Output the [X, Y] coordinate of the center of the cell containing the given text.  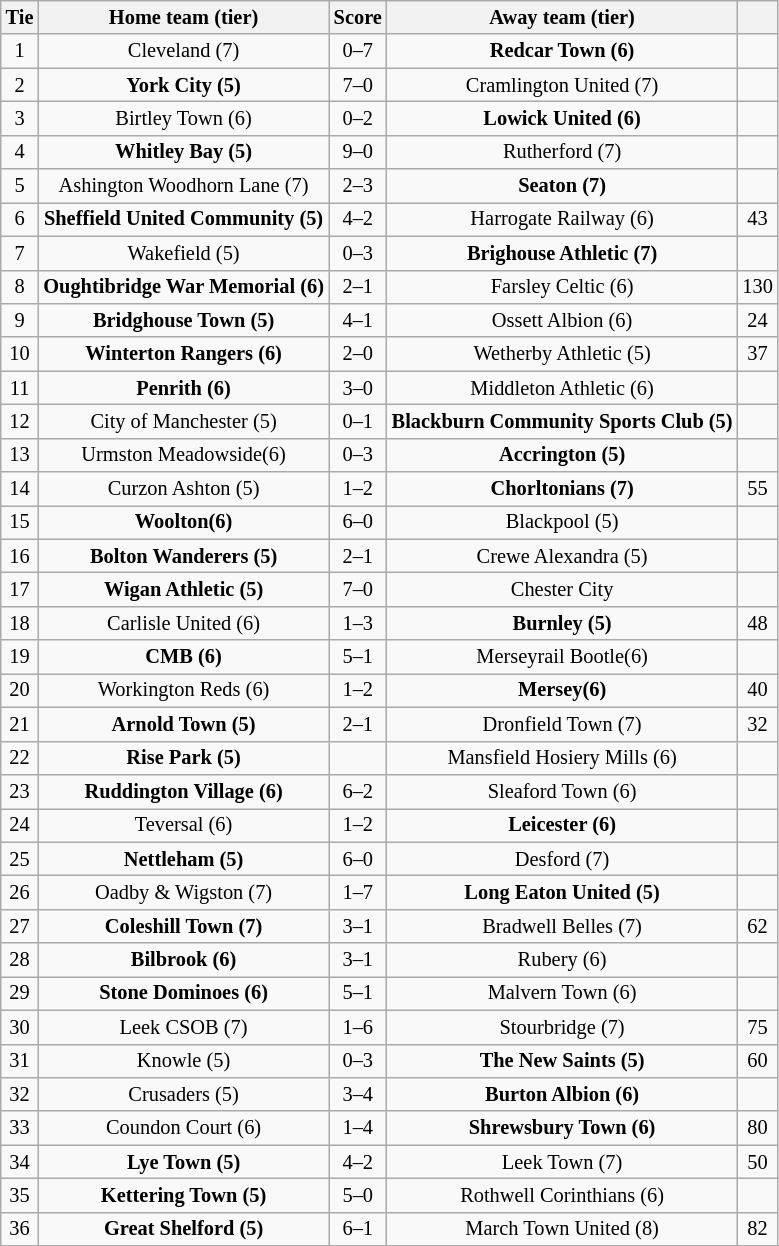
Oughtibridge War Memorial (6) [183, 287]
CMB (6) [183, 657]
Shrewsbury Town (6) [562, 1128]
34 [20, 1162]
9–0 [358, 152]
6–2 [358, 791]
Bilbrook (6) [183, 960]
Bradwell Belles (7) [562, 926]
Redcar Town (6) [562, 51]
Chester City [562, 589]
Desford (7) [562, 859]
40 [757, 690]
Tie [20, 17]
Kettering Town (5) [183, 1195]
Stone Dominoes (6) [183, 993]
Knowle (5) [183, 1061]
82 [757, 1229]
Mersey(6) [562, 690]
Urmston Meadowside(6) [183, 455]
5–0 [358, 1195]
Penrith (6) [183, 388]
Middleton Athletic (6) [562, 388]
City of Manchester (5) [183, 421]
62 [757, 926]
Crewe Alexandra (5) [562, 556]
Wakefield (5) [183, 253]
March Town United (8) [562, 1229]
Sheffield United Community (5) [183, 219]
31 [20, 1061]
Seaton (7) [562, 186]
30 [20, 1027]
8 [20, 287]
4–1 [358, 320]
17 [20, 589]
Coundon Court (6) [183, 1128]
10 [20, 354]
Arnold Town (5) [183, 724]
Great Shelford (5) [183, 1229]
Leek CSOB (7) [183, 1027]
50 [757, 1162]
0–1 [358, 421]
Rutherford (7) [562, 152]
Ashington Woodhorn Lane (7) [183, 186]
Sleaford Town (6) [562, 791]
Malvern Town (6) [562, 993]
Burton Albion (6) [562, 1094]
43 [757, 219]
Dronfield Town (7) [562, 724]
6 [20, 219]
130 [757, 287]
Score [358, 17]
2–0 [358, 354]
1–7 [358, 892]
28 [20, 960]
60 [757, 1061]
Woolton(6) [183, 522]
Stourbridge (7) [562, 1027]
Oadby & Wigston (7) [183, 892]
0–2 [358, 118]
Cleveland (7) [183, 51]
11 [20, 388]
33 [20, 1128]
3–0 [358, 388]
21 [20, 724]
55 [757, 489]
22 [20, 758]
Away team (tier) [562, 17]
Teversal (6) [183, 825]
The New Saints (5) [562, 1061]
0–7 [358, 51]
7 [20, 253]
Blackburn Community Sports Club (5) [562, 421]
Merseyrail Bootle(6) [562, 657]
Ruddington Village (6) [183, 791]
Birtley Town (6) [183, 118]
Bolton Wanderers (5) [183, 556]
Cramlington United (7) [562, 85]
Brighouse Athletic (7) [562, 253]
Blackpool (5) [562, 522]
Chorltonians (7) [562, 489]
18 [20, 623]
Lye Town (5) [183, 1162]
Farsley Celtic (6) [562, 287]
Home team (tier) [183, 17]
20 [20, 690]
1–4 [358, 1128]
Carlisle United (6) [183, 623]
26 [20, 892]
25 [20, 859]
York City (5) [183, 85]
Leicester (6) [562, 825]
Long Eaton United (5) [562, 892]
Rise Park (5) [183, 758]
Leek Town (7) [562, 1162]
Winterton Rangers (6) [183, 354]
Lowick United (6) [562, 118]
Crusaders (5) [183, 1094]
Nettleham (5) [183, 859]
9 [20, 320]
6–1 [358, 1229]
Rothwell Corinthians (6) [562, 1195]
Accrington (5) [562, 455]
19 [20, 657]
16 [20, 556]
2 [20, 85]
Rubery (6) [562, 960]
13 [20, 455]
Wigan Athletic (5) [183, 589]
23 [20, 791]
3–4 [358, 1094]
80 [757, 1128]
35 [20, 1195]
Ossett Albion (6) [562, 320]
Mansfield Hosiery Mills (6) [562, 758]
3 [20, 118]
48 [757, 623]
27 [20, 926]
4 [20, 152]
12 [20, 421]
1 [20, 51]
Workington Reds (6) [183, 690]
14 [20, 489]
1–3 [358, 623]
5 [20, 186]
37 [757, 354]
2–3 [358, 186]
Harrogate Railway (6) [562, 219]
Burnley (5) [562, 623]
75 [757, 1027]
Wetherby Athletic (5) [562, 354]
36 [20, 1229]
29 [20, 993]
15 [20, 522]
1–6 [358, 1027]
Coleshill Town (7) [183, 926]
Bridghouse Town (5) [183, 320]
Whitley Bay (5) [183, 152]
Curzon Ashton (5) [183, 489]
